From the cell containing the given text, extract its center point as [X, Y] coordinate. 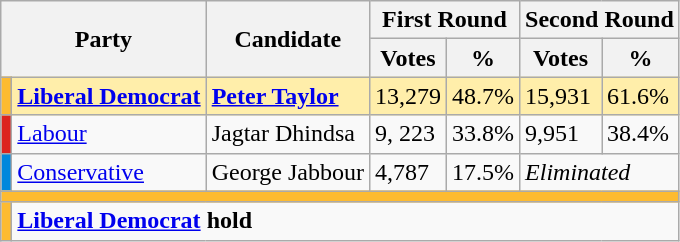
George Jabbour [288, 172]
Second Round [600, 20]
Liberal Democrat [109, 96]
61.6% [641, 96]
9, 223 [408, 134]
First Round [444, 20]
33.8% [482, 134]
15,931 [561, 96]
Party [104, 39]
4,787 [408, 172]
Labour [109, 134]
Liberal Democrat hold [346, 221]
48.7% [482, 96]
9,951 [561, 134]
Peter Taylor [288, 96]
13,279 [408, 96]
Eliminated [600, 172]
17.5% [482, 172]
Conservative [109, 172]
38.4% [641, 134]
Jagtar Dhindsa [288, 134]
Candidate [288, 39]
